Return the [x, y] coordinate for the center point of the cell that contains the specified text.  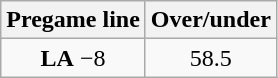
58.5 [210, 58]
Over/under [210, 20]
Pregame line [74, 20]
LA −8 [74, 58]
